Capture the cell that displays the provided text and extract its (x, y) central coordinate. 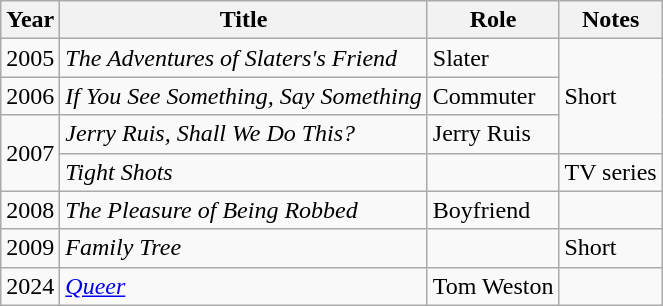
The Pleasure of Being Robbed (244, 210)
Commuter (493, 96)
Role (493, 20)
2006 (30, 96)
2005 (30, 58)
2008 (30, 210)
Notes (610, 20)
TV series (610, 172)
Slater (493, 58)
2007 (30, 153)
2009 (30, 248)
Jerry Ruis (493, 134)
Tight Shots (244, 172)
Year (30, 20)
Jerry Ruis, Shall We Do This? (244, 134)
Boyfriend (493, 210)
Family Tree (244, 248)
Tom Weston (493, 286)
Queer (244, 286)
The Adventures of Slaters's Friend (244, 58)
Title (244, 20)
2024 (30, 286)
If You See Something, Say Something (244, 96)
